Locate the cell with the specified text and output its [x, y] center coordinate. 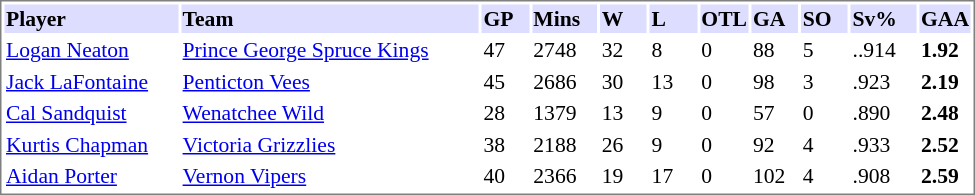
Aidan Porter [91, 176]
5 [824, 50]
Cal Sandquist [91, 113]
47 [506, 50]
Vernon Vipers [330, 176]
1.92 [946, 50]
..914 [884, 50]
88 [774, 50]
32 [624, 50]
Team [330, 18]
L [674, 18]
2.48 [946, 113]
26 [624, 144]
2748 [565, 50]
W [624, 18]
GAA [946, 18]
98 [774, 82]
92 [774, 144]
.890 [884, 113]
30 [624, 82]
GA [774, 18]
Victoria Grizzlies [330, 144]
2188 [565, 144]
.923 [884, 82]
17 [674, 176]
19 [624, 176]
Player [91, 18]
1379 [565, 113]
2.52 [946, 144]
Sv% [884, 18]
OTL [724, 18]
Logan Neaton [91, 50]
.908 [884, 176]
57 [774, 113]
102 [774, 176]
40 [506, 176]
8 [674, 50]
Kurtis Chapman [91, 144]
Wenatchee Wild [330, 113]
GP [506, 18]
Jack LaFontaine [91, 82]
45 [506, 82]
Mins [565, 18]
38 [506, 144]
2.19 [946, 82]
2686 [565, 82]
2366 [565, 176]
2.59 [946, 176]
3 [824, 82]
Prince George Spruce Kings [330, 50]
SO [824, 18]
28 [506, 113]
Penticton Vees [330, 82]
.933 [884, 144]
